Return [X, Y] of the center of cell containing provided text 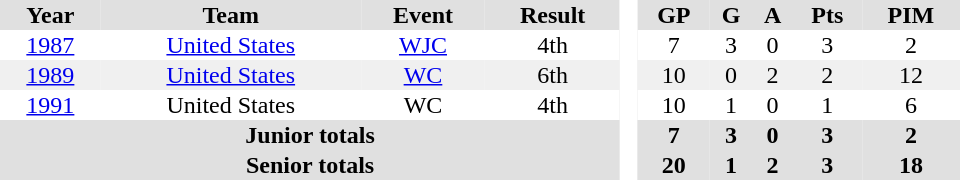
Result [552, 15]
Event [423, 15]
1987 [50, 45]
1991 [50, 105]
G [732, 15]
6 [911, 105]
A [773, 15]
Senior totals [310, 165]
6th [552, 75]
1989 [50, 75]
PIM [911, 15]
GP [674, 15]
18 [911, 165]
Pts [828, 15]
12 [911, 75]
20 [674, 165]
Year [50, 15]
Junior totals [310, 135]
Team [231, 15]
WJC [423, 45]
